Pinpoint the cell where the given text exists, returning its [X, Y] midpoint coordinate. 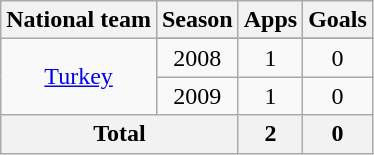
Season [197, 20]
2008 [197, 58]
Total [120, 134]
2 [270, 134]
Turkey [79, 77]
2009 [197, 96]
National team [79, 20]
Apps [270, 20]
Goals [338, 20]
